Extract the (x, y) coordinate from the center of the cell holding the provided text.  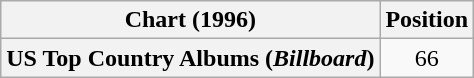
66 (427, 58)
Position (427, 20)
US Top Country Albums (Billboard) (190, 58)
Chart (1996) (190, 20)
